Identify which cell holds the provided text, then report its (X, Y) central coordinate. 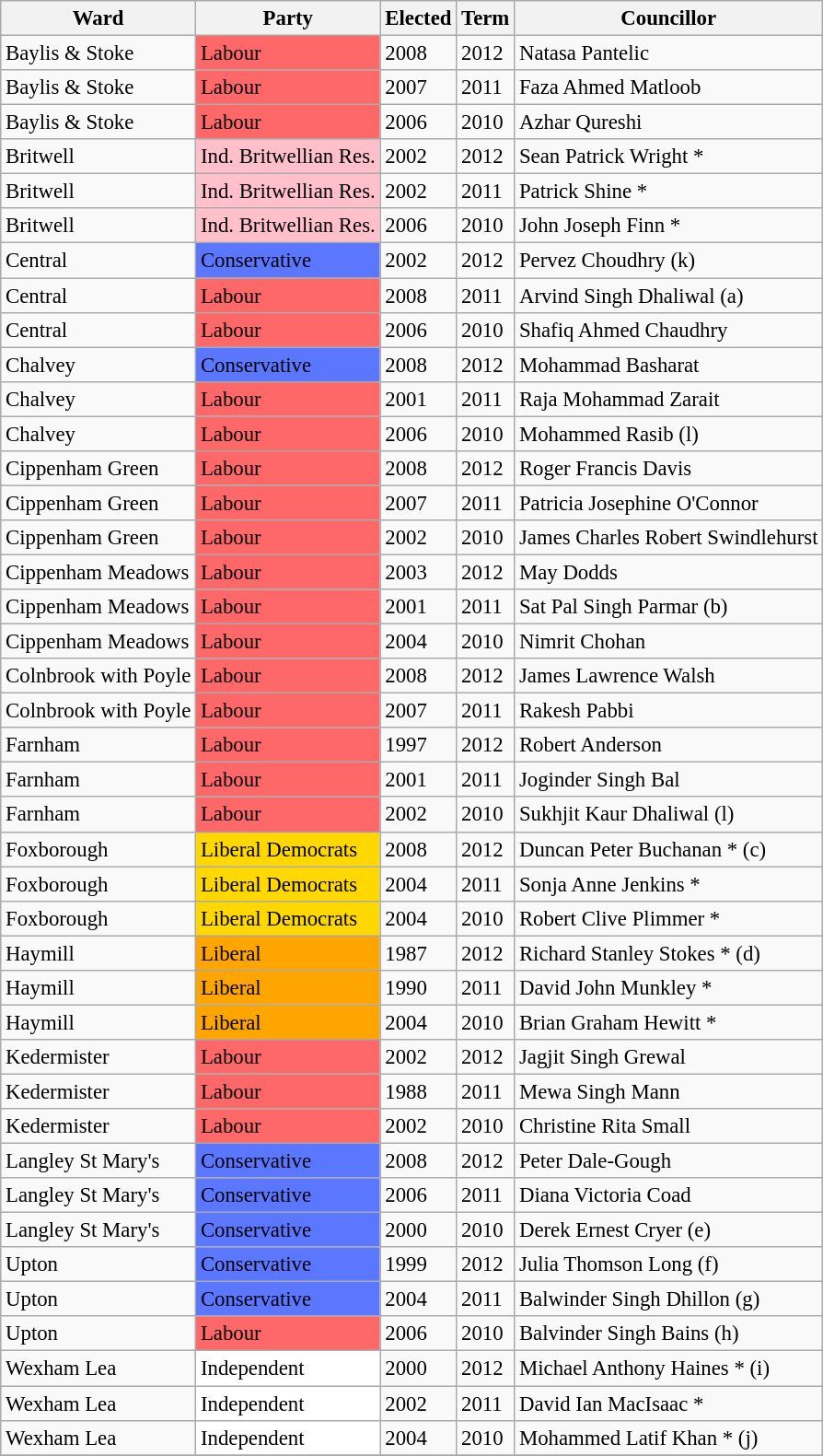
Pervez Choudhry (k) (668, 261)
1987 (418, 953)
Mewa Singh Mann (668, 1091)
Sonja Anne Jenkins * (668, 884)
Brian Graham Hewitt * (668, 1022)
Faza Ahmed Matloob (668, 87)
Azhar Qureshi (668, 122)
Mohammad Basharat (668, 365)
Councillor (668, 18)
Patricia Josephine O'Connor (668, 503)
Patrick Shine * (668, 192)
Mohammed Rasib (l) (668, 434)
Roger Francis Davis (668, 469)
James Charles Robert Swindlehurst (668, 538)
David Ian MacIsaac * (668, 1404)
Robert Clive Plimmer * (668, 918)
Joginder Singh Bal (668, 780)
James Lawrence Walsh (668, 676)
Balwinder Singh Dhillon (g) (668, 1299)
Party (288, 18)
Sukhjit Kaur Dhaliwal (l) (668, 815)
Peter Dale-Gough (668, 1161)
Duncan Peter Buchanan * (c) (668, 849)
Term (486, 18)
Natasa Pantelic (668, 53)
May Dodds (668, 572)
Robert Anderson (668, 745)
Sat Pal Singh Parmar (b) (668, 607)
David John Munkley * (668, 988)
John Joseph Finn * (668, 226)
Elected (418, 18)
Rakesh Pabbi (668, 711)
Richard Stanley Stokes * (d) (668, 953)
Derek Ernest Cryer (e) (668, 1230)
Shafiq Ahmed Chaudhry (668, 330)
Sean Patrick Wright * (668, 157)
Raja Mohammad Zarait (668, 399)
Balvinder Singh Bains (h) (668, 1334)
2003 (418, 572)
Diana Victoria Coad (668, 1195)
Nimrit Chohan (668, 642)
Christine Rita Small (668, 1126)
Mohammed Latif Khan * (j) (668, 1438)
Julia Thomson Long (f) (668, 1264)
1999 (418, 1264)
1997 (418, 745)
Ward (99, 18)
1988 (418, 1091)
Arvind Singh Dhaliwal (a) (668, 296)
Michael Anthony Haines * (i) (668, 1369)
Jagjit Singh Grewal (668, 1057)
1990 (418, 988)
